Output the [X, Y] coordinate of the center of the cell containing the given text.  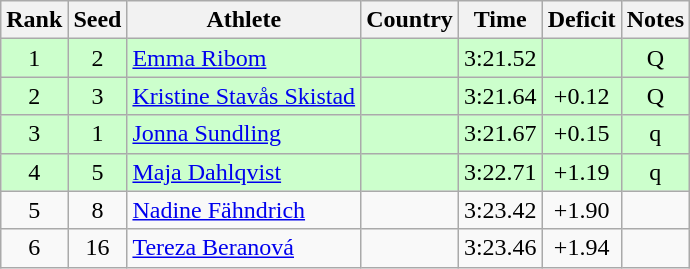
3:21.64 [500, 96]
Country [410, 20]
3:23.42 [500, 210]
Deficit [582, 20]
3:21.52 [500, 58]
Emma Ribom [244, 58]
Rank [34, 20]
+0.12 [582, 96]
6 [34, 248]
+0.15 [582, 134]
Maja Dahlqvist [244, 172]
+1.90 [582, 210]
Nadine Fähndrich [244, 210]
3:22.71 [500, 172]
3:21.67 [500, 134]
Notes [655, 20]
Tereza Beranová [244, 248]
3:23.46 [500, 248]
Kristine Stavås Skistad [244, 96]
Seed [98, 20]
16 [98, 248]
Jonna Sundling [244, 134]
4 [34, 172]
Athlete [244, 20]
+1.19 [582, 172]
8 [98, 210]
Time [500, 20]
+1.94 [582, 248]
